Capture the cell that displays the provided text and extract its [X, Y] central coordinate. 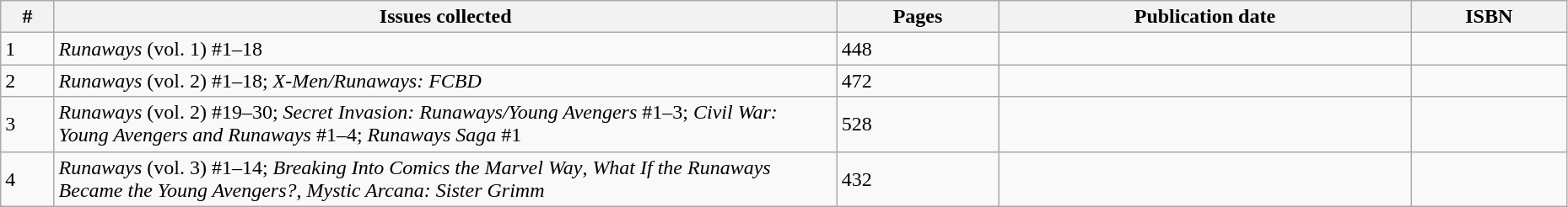
Runaways (vol. 1) #1–18 [445, 49]
3 [27, 125]
1 [27, 49]
Runaways (vol. 3) #1–14; Breaking Into Comics the Marvel Way, What If the Runaways Became the Young Avengers?, Mystic Arcana: Sister Grimm [445, 178]
Runaways (vol. 2) #1–18; X-Men/Runaways: FCBD [445, 81]
Runaways (vol. 2) #19–30; Secret Invasion: Runaways/Young Avengers #1–3; Civil War: Young Avengers and Runaways #1–4; Runaways Saga #1 [445, 125]
2 [27, 81]
Pages [918, 17]
448 [918, 49]
ISBN [1489, 17]
528 [918, 125]
Publication date [1205, 17]
Issues collected [445, 17]
4 [27, 178]
472 [918, 81]
# [27, 17]
432 [918, 178]
